Return the [X, Y] coordinate for the center point of the cell that contains the specified text.  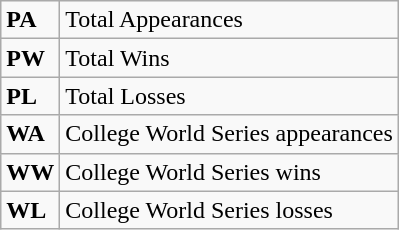
PW [30, 58]
Total Losses [230, 96]
College World Series losses [230, 210]
Total Appearances [230, 20]
College World Series appearances [230, 134]
Total Wins [230, 58]
WW [30, 172]
WA [30, 134]
PA [30, 20]
PL [30, 96]
College World Series wins [230, 172]
WL [30, 210]
